Identify which cell holds the provided text, then report its [x, y] central coordinate. 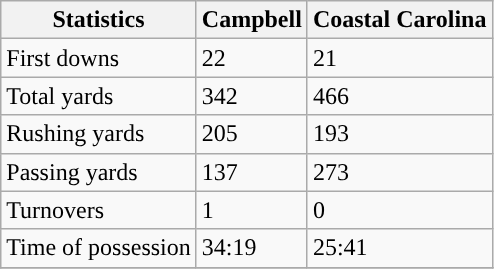
Time of possession [99, 248]
205 [252, 134]
342 [252, 96]
Campbell [252, 20]
25:41 [400, 248]
First downs [99, 58]
137 [252, 172]
Total yards [99, 96]
273 [400, 172]
0 [400, 210]
Turnovers [99, 210]
22 [252, 58]
Rushing yards [99, 134]
34:19 [252, 248]
466 [400, 96]
1 [252, 210]
193 [400, 134]
Statistics [99, 20]
Passing yards [99, 172]
21 [400, 58]
Coastal Carolina [400, 20]
